Search for the cell housing the specified text and yield its [x, y] center coordinate. 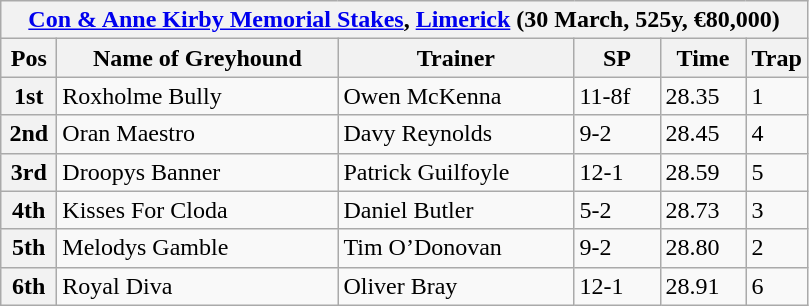
Patrick Guilfoyle [456, 172]
11-8f [617, 96]
28.35 [703, 96]
6th [29, 286]
Kisses For Cloda [198, 210]
2 [776, 248]
Con & Anne Kirby Memorial Stakes, Limerick (30 March, 525y, €80,000) [404, 20]
5-2 [617, 210]
Davy Reynolds [456, 134]
4 [776, 134]
28.45 [703, 134]
28.73 [703, 210]
Trainer [456, 58]
4th [29, 210]
Trap [776, 58]
3 [776, 210]
28.80 [703, 248]
3rd [29, 172]
Oliver Bray [456, 286]
Roxholme Bully [198, 96]
Pos [29, 58]
28.91 [703, 286]
Melodys Gamble [198, 248]
Daniel Butler [456, 210]
Owen McKenna [456, 96]
5th [29, 248]
Time [703, 58]
Name of Greyhound [198, 58]
SP [617, 58]
5 [776, 172]
Tim O’Donovan [456, 248]
28.59 [703, 172]
1st [29, 96]
2nd [29, 134]
6 [776, 286]
Royal Diva [198, 286]
Droopys Banner [198, 172]
1 [776, 96]
Oran Maestro [198, 134]
